Detect which cell encompasses the target text, then output its (X, Y) center coordinate. 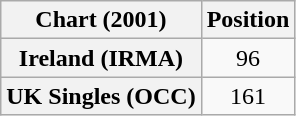
Ireland (IRMA) (101, 58)
161 (248, 96)
UK Singles (OCC) (101, 96)
96 (248, 58)
Chart (2001) (101, 20)
Position (248, 20)
